Search for the cell housing the specified text and yield its (X, Y) center coordinate. 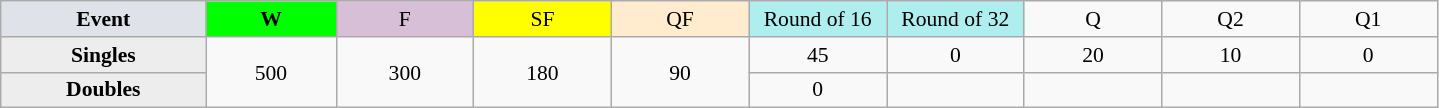
QF (680, 19)
F (405, 19)
300 (405, 72)
Q1 (1368, 19)
Round of 32 (955, 19)
Q (1093, 19)
90 (680, 72)
Round of 16 (818, 19)
Doubles (104, 90)
W (271, 19)
Event (104, 19)
500 (271, 72)
Singles (104, 55)
Q2 (1231, 19)
180 (543, 72)
10 (1231, 55)
SF (543, 19)
45 (818, 55)
20 (1093, 55)
